Output the [X, Y] coordinate of the center of the cell containing the given text.  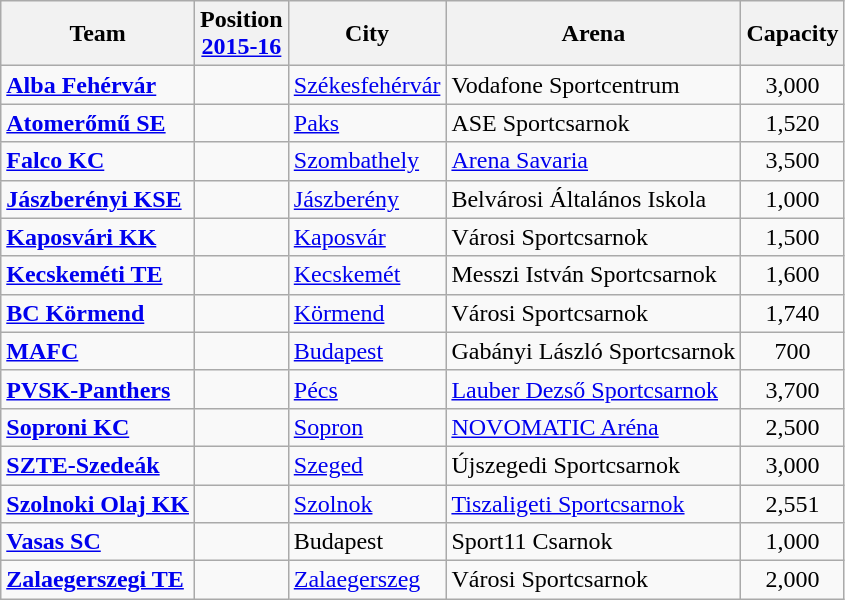
Vasas SC [98, 542]
Szolnoki Olaj KK [98, 503]
Szolnok [367, 503]
Újszegedi Sportcsarnok [594, 465]
Messzi István Sportcsarnok [594, 275]
Zalaegerszegi TE [98, 580]
Soproni KC [98, 427]
2,500 [792, 427]
City [367, 34]
Belvárosi Általános Iskola [594, 199]
Arena Savaria [594, 161]
MAFC [98, 351]
1,520 [792, 123]
Lauber Dezső Sportcsarnok [594, 389]
Kecskemét [367, 275]
Position2015-16 [242, 34]
Jászberény [367, 199]
700 [792, 351]
NOVOMATIC Aréna [594, 427]
Atomerőmű SE [98, 123]
Vodafone Sportcentrum [594, 85]
PVSK-Panthers [98, 389]
Körmend [367, 313]
Kaposvár [367, 237]
Kaposvári KK [98, 237]
Pécs [367, 389]
Kecskeméti TE [98, 275]
Capacity [792, 34]
Székesfehérvár [367, 85]
Falco KC [98, 161]
BC Körmend [98, 313]
3,700 [792, 389]
SZTE-Szedeák [98, 465]
Arena [594, 34]
Gabányi László Sportcsarnok [594, 351]
2,000 [792, 580]
3,500 [792, 161]
Szeged [367, 465]
1,600 [792, 275]
1,740 [792, 313]
Alba Fehérvár [98, 85]
Jászberényi KSE [98, 199]
Szombathely [367, 161]
Sopron [367, 427]
1,500 [792, 237]
ASE Sportcsarnok [594, 123]
Sport11 Csarnok [594, 542]
Tiszaligeti Sportcsarnok [594, 503]
Paks [367, 123]
Zalaegerszeg [367, 580]
Team [98, 34]
2,551 [792, 503]
